Find where the given text appears and provide that cell's center as (x, y) coordinate. 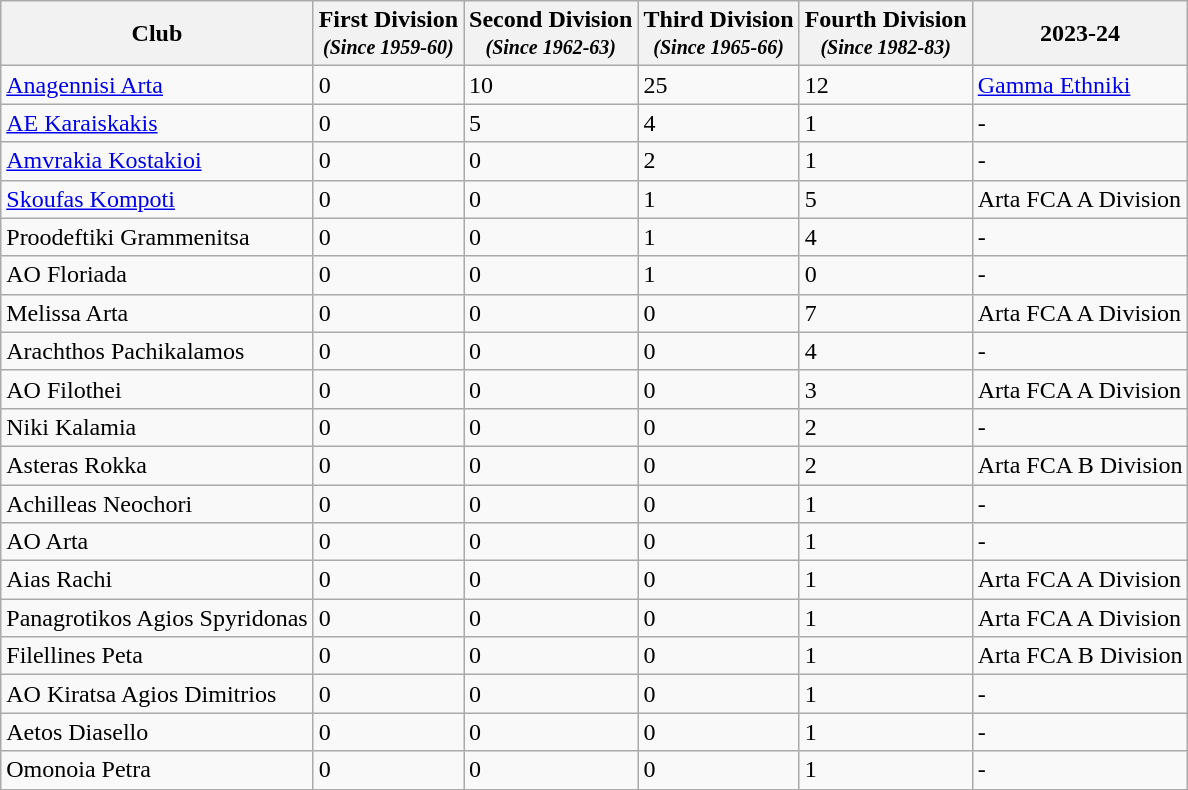
Proodeftiki Grammenitsa (157, 237)
Filellines Peta (157, 656)
Gamma Ethniki (1080, 85)
2023-24 (1080, 34)
Panagrotikos Agios Spyridonas (157, 618)
25 (718, 85)
Fourth Division(Since 1982-83) (886, 34)
3 (886, 389)
Melissa Arta (157, 313)
Club (157, 34)
AO Arta (157, 542)
Anagennisi Arta (157, 85)
7 (886, 313)
AE Karaiskakis (157, 123)
Skoufas Kompoti (157, 199)
Arachthos Pachikalamos (157, 351)
AO Filothei (157, 389)
Niki Kalamia (157, 427)
12 (886, 85)
Aetos Diasello (157, 732)
AO Floriada (157, 275)
Third Division(Since 1965-66) (718, 34)
10 (551, 85)
AO Kiratsa Agios Dimitrios (157, 694)
Omonoia Petra (157, 770)
First Division(Since 1959-60) (388, 34)
Amvrakia Kostakioi (157, 161)
Second Division(Since 1962-63) (551, 34)
Achilleas Neochori (157, 503)
Aias Rachi (157, 580)
Asteras Rokka (157, 465)
